Return (X, Y) of the center of cell containing provided text 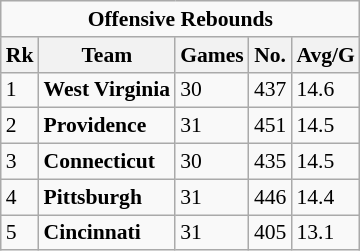
437 (270, 90)
14.6 (325, 90)
No. (270, 55)
Avg/G (325, 55)
Rk (20, 55)
13.1 (325, 233)
Team (106, 55)
3 (20, 162)
Offensive Rebounds (180, 19)
451 (270, 126)
1 (20, 90)
West Virginia (106, 90)
446 (270, 197)
5 (20, 233)
435 (270, 162)
Cincinnati (106, 233)
2 (20, 126)
Connecticut (106, 162)
4 (20, 197)
14.4 (325, 197)
405 (270, 233)
Pittsburgh (106, 197)
Games (212, 55)
Providence (106, 126)
